Capture the cell that displays the provided text and extract its (X, Y) central coordinate. 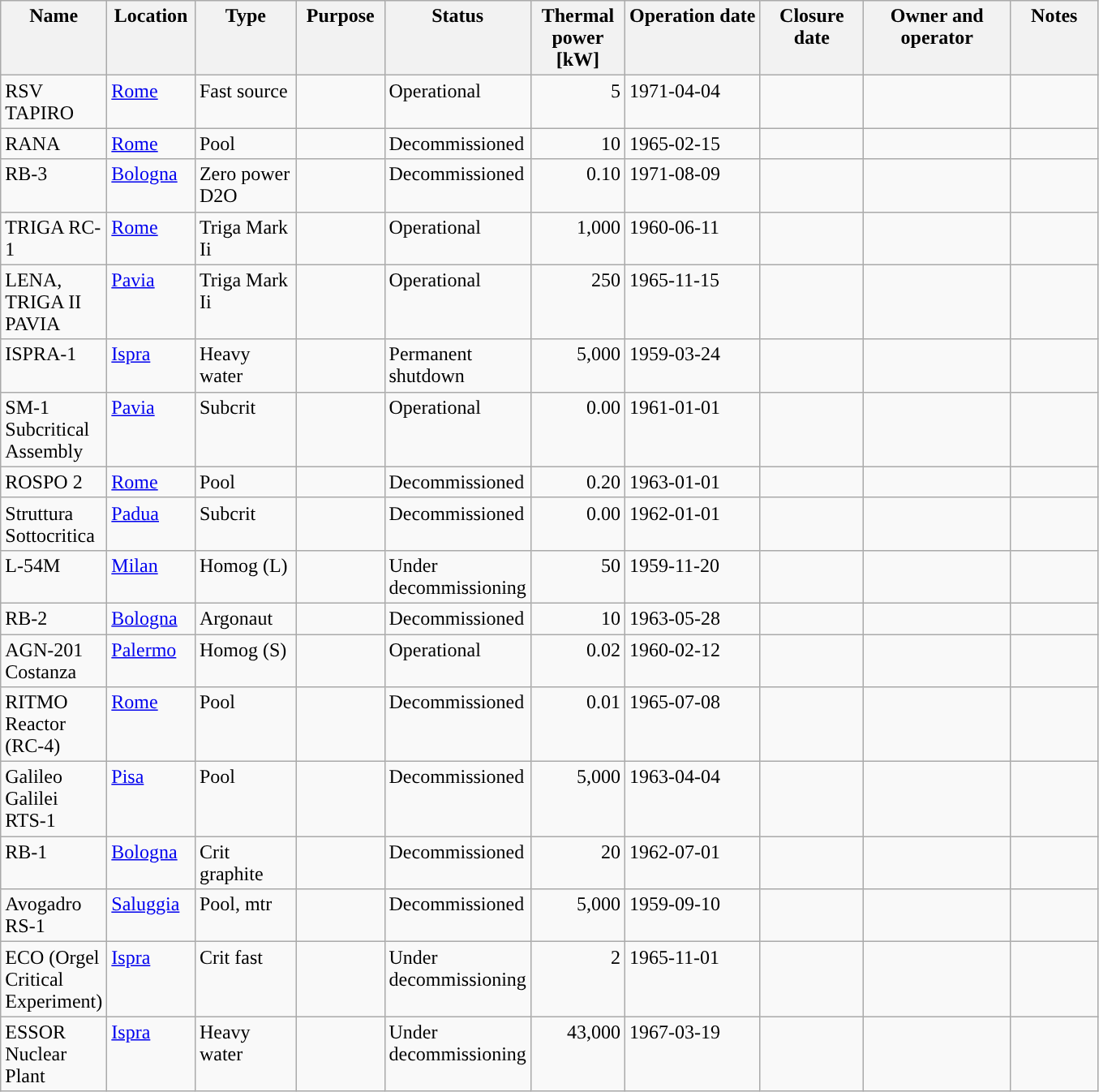
1963-04-04 (692, 799)
RITMO Reactor (RC-4) (54, 724)
0.01 (577, 724)
Type (245, 38)
Owner and operator (938, 38)
1965-07-08 (692, 724)
250 (577, 302)
Zero power D2O (245, 185)
1962-07-01 (692, 863)
Location (151, 38)
5 (577, 102)
1962-01-01 (692, 524)
Operation date (692, 38)
1959-11-20 (692, 576)
Argonaut (245, 618)
1960-02-12 (692, 660)
Pool, mtr (245, 915)
1,000 (577, 239)
1959-03-24 (692, 365)
Palermo (151, 660)
AGN-201 Costanza (54, 660)
LENA, TRIGA II PAVIA (54, 302)
0.10 (577, 185)
RB-3 (54, 185)
RANA (54, 144)
Permanent shutdown (457, 365)
ESSOR Nuclear Plant (54, 1054)
Homog (S) (245, 660)
Milan (151, 576)
Fast source (245, 102)
Purpose (341, 38)
50 (577, 576)
1971-08-09 (692, 185)
Status (457, 38)
Avogadro RS-1 (54, 915)
1961-01-01 (692, 429)
Padua (151, 524)
Thermal power [kW] (577, 38)
SM-1 Subcritical Assembly (54, 429)
1971-04-04 (692, 102)
1963-01-01 (692, 482)
ISPRA-1 (54, 365)
L-54M (54, 576)
Notes (1054, 38)
Galileo Galilei RTS-1 (54, 799)
1959-09-10 (692, 915)
RB-1 (54, 863)
Closure date (812, 38)
Struttura Sottocritica (54, 524)
1965-02-15 (692, 144)
1965-11-15 (692, 302)
Saluggia (151, 915)
RB-2 (54, 618)
1963-05-28 (692, 618)
Crit fast (245, 979)
1960-06-11 (692, 239)
0.02 (577, 660)
ROSPO 2 (54, 482)
TRIGA RC-1 (54, 239)
2 (577, 979)
20 (577, 863)
1967-03-19 (692, 1054)
0.20 (577, 482)
43,000 (577, 1054)
Pisa (151, 799)
Homog (L) (245, 576)
Name (54, 38)
Crit graphite (245, 863)
1965-11-01 (692, 979)
RSV TAPIRO (54, 102)
ECO (Orgel Critical Experiment) (54, 979)
